Pinpoint the cell where the given text exists, returning its (x, y) midpoint coordinate. 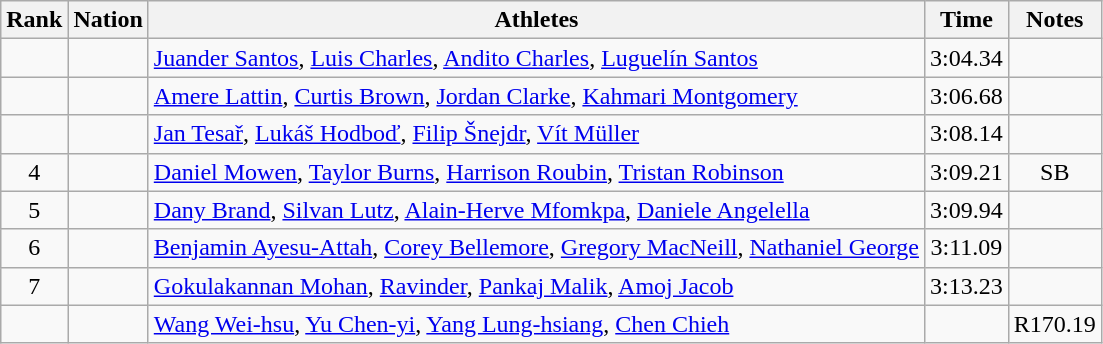
Jan Tesař, Lukáš Hodboď, Filip Šnejdr, Vít Müller (536, 134)
Rank (34, 20)
4 (34, 172)
Notes (1054, 20)
Nation (108, 20)
Dany Brand, Silvan Lutz, Alain-Herve Mfomkpa, Daniele Angelella (536, 210)
Gokulakannan Mohan, Ravinder, Pankaj Malik, Amoj Jacob (536, 286)
5 (34, 210)
3:11.09 (966, 248)
Time (966, 20)
Amere Lattin, Curtis Brown, Jordan Clarke, Kahmari Montgomery (536, 96)
R170.19 (1054, 324)
3:13.23 (966, 286)
3:08.14 (966, 134)
Wang Wei-hsu, Yu Chen-yi, Yang Lung-hsiang, Chen Chieh (536, 324)
Athletes (536, 20)
Daniel Mowen, Taylor Burns, Harrison Roubin, Tristan Robinson (536, 172)
Benjamin Ayesu-Attah, Corey Bellemore, Gregory MacNeill, Nathaniel George (536, 248)
3:06.68 (966, 96)
3:09.21 (966, 172)
7 (34, 286)
6 (34, 248)
Juander Santos, Luis Charles, Andito Charles, Luguelín Santos (536, 58)
3:04.34 (966, 58)
SB (1054, 172)
3:09.94 (966, 210)
